Pinpoint the cell where the given text exists, returning its (x, y) midpoint coordinate. 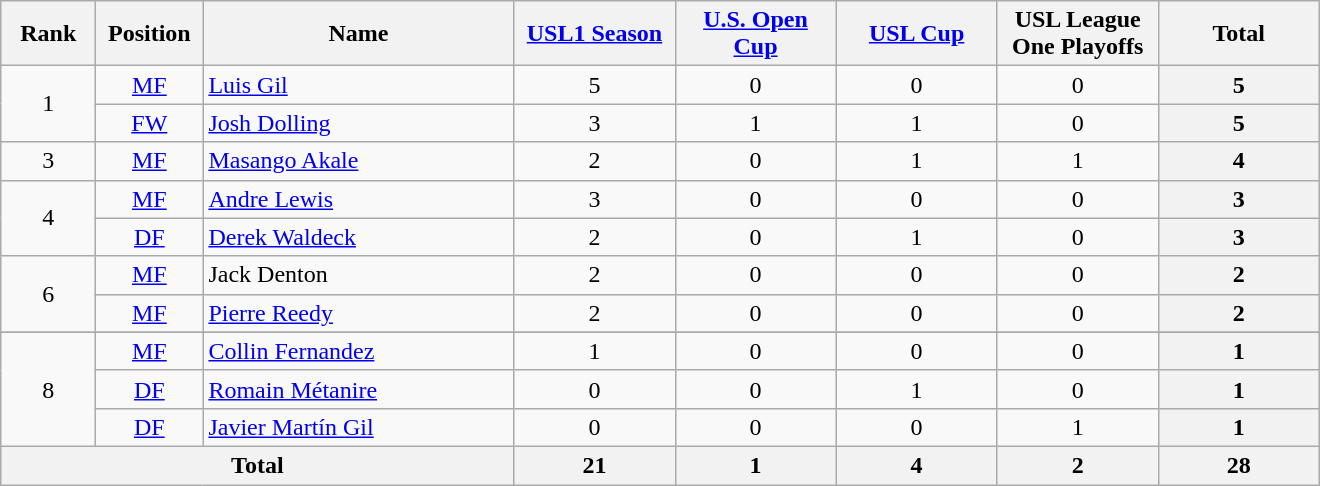
USL1 Season (594, 34)
Javier Martín Gil (358, 427)
Josh Dolling (358, 123)
Pierre Reedy (358, 313)
Andre Lewis (358, 199)
Masango Akale (358, 161)
Derek Waldeck (358, 237)
Name (358, 34)
28 (1238, 465)
USL League One Playoffs (1078, 34)
Collin Fernandez (358, 351)
Position (150, 34)
6 (48, 294)
USL Cup (916, 34)
Jack Denton (358, 275)
Luis Gil (358, 85)
U.S. Open Cup (756, 34)
21 (594, 465)
Romain Métanire (358, 389)
Rank (48, 34)
8 (48, 389)
FW (150, 123)
